Output the (X, Y) coordinate of the center of the cell containing the given text.  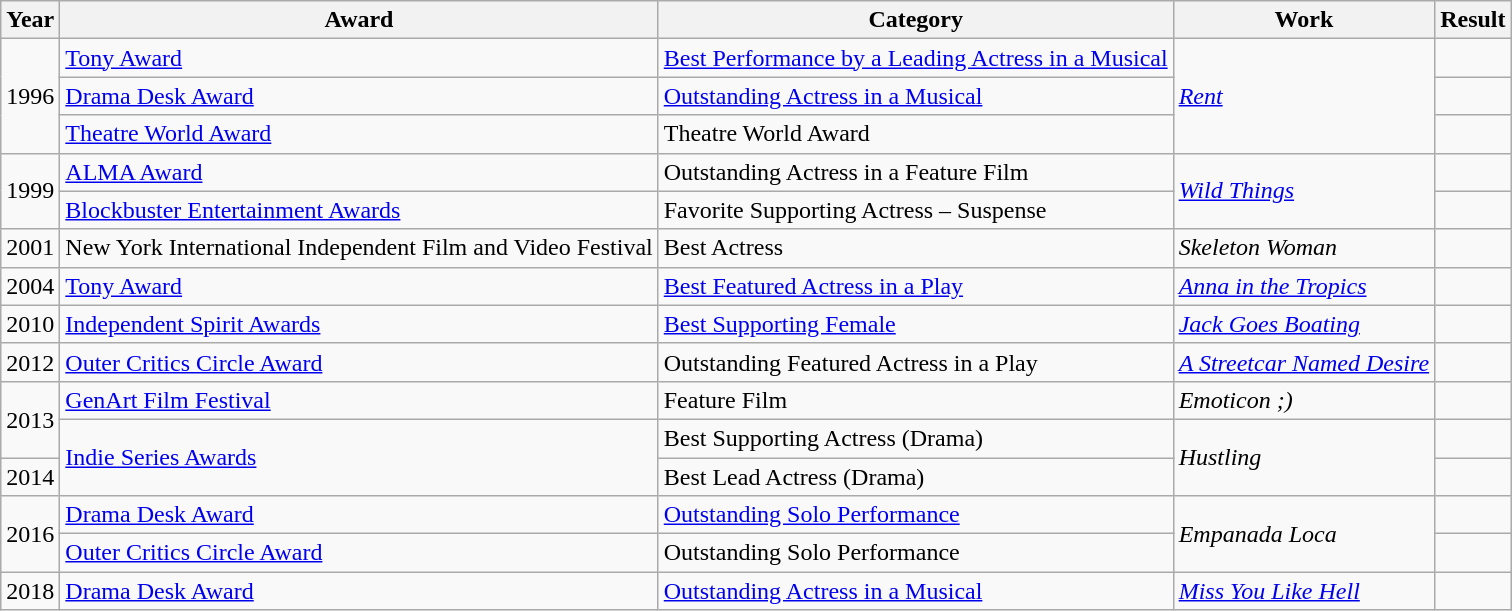
Category (916, 20)
Favorite Supporting Actress – Suspense (916, 210)
2004 (30, 286)
ALMA Award (359, 172)
Outstanding Actress in a Feature Film (916, 172)
Empanada Loca (1304, 534)
Anna in the Tropics (1304, 286)
Best Supporting Actress (Drama) (916, 438)
Rent (1304, 96)
2010 (30, 324)
New York International Independent Film and Video Festival (359, 248)
GenArt Film Festival (359, 400)
Best Featured Actress in a Play (916, 286)
Wild Things (1304, 191)
2012 (30, 362)
1996 (30, 96)
Indie Series Awards (359, 457)
2018 (30, 591)
Year (30, 20)
Award (359, 20)
Work (1304, 20)
Best Supporting Female (916, 324)
1999 (30, 191)
Best Performance by a Leading Actress in a Musical (916, 58)
Blockbuster Entertainment Awards (359, 210)
Hustling (1304, 457)
Independent Spirit Awards (359, 324)
Miss You Like Hell (1304, 591)
2001 (30, 248)
2014 (30, 477)
Best Actress (916, 248)
Feature Film (916, 400)
Result (1473, 20)
Best Lead Actress (Drama) (916, 477)
Jack Goes Boating (1304, 324)
Emoticon ;) (1304, 400)
A Streetcar Named Desire (1304, 362)
Skeleton Woman (1304, 248)
2013 (30, 419)
2016 (30, 534)
Outstanding Featured Actress in a Play (916, 362)
